Locate the cell with the specified text and output its [X, Y] center coordinate. 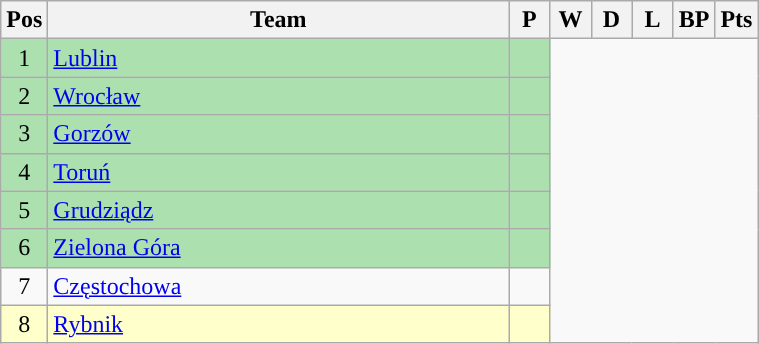
P [530, 20]
3 [24, 134]
7 [24, 286]
Rybnik [278, 324]
4 [24, 172]
8 [24, 324]
Pts [736, 20]
Wrocław [278, 96]
Lublin [278, 58]
BP [694, 20]
Częstochowa [278, 286]
1 [24, 58]
Pos [24, 20]
5 [24, 210]
Gorzów [278, 134]
Toruń [278, 172]
Grudziądz [278, 210]
L [652, 20]
2 [24, 96]
D [612, 20]
Team [278, 20]
W [570, 20]
6 [24, 248]
Zielona Góra [278, 248]
